Scan for the cell matching the given text and deliver its (x, y) coordinate at center. 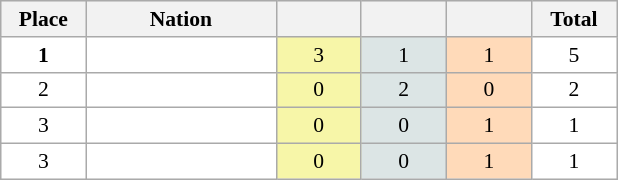
Total (574, 19)
5 (574, 55)
Place (44, 19)
Nation (181, 19)
